Return the (X, Y) coordinate for the center point of the cell that contains the specified text.  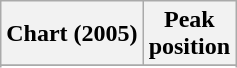
Chart (2005) (72, 34)
Peakposition (189, 34)
